Extract the (x, y) coordinate from the center of the cell holding the provided text.  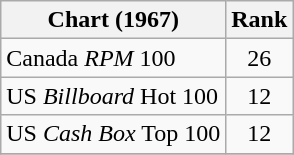
Canada RPM 100 (114, 58)
Rank (260, 20)
US Cash Box Top 100 (114, 134)
Chart (1967) (114, 20)
26 (260, 58)
US Billboard Hot 100 (114, 96)
